From the cell containing the given text, extract its center point as [X, Y] coordinate. 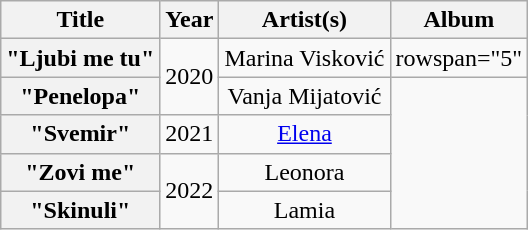
Elena [304, 134]
2020 [190, 77]
Artist(s) [304, 20]
"Ljubi me tu" [80, 58]
Lamia [304, 210]
Vanja Mijatović [304, 96]
"Penelopa" [80, 96]
Title [80, 20]
"Skinuli" [80, 210]
"Zovi me" [80, 172]
"Svemir" [80, 134]
2022 [190, 191]
Leonora [304, 172]
Year [190, 20]
Marina Visković [304, 58]
Album [459, 20]
2021 [190, 134]
rowspan="5" [459, 58]
